Return the [X, Y] coordinate for the center point of the cell that contains the specified text.  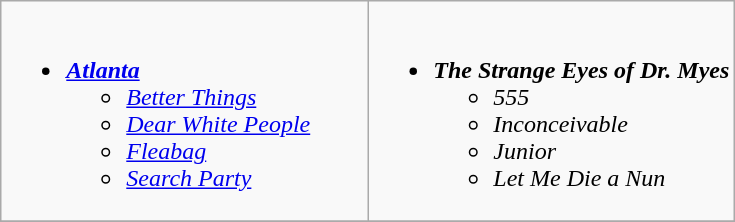
The Strange Eyes of Dr. Myes555InconceivableJuniorLet Me Die a Nun [552, 112]
AtlantaBetter ThingsDear White PeopleFleabagSearch Party [184, 112]
